From the cell containing the given text, extract its center point as [x, y] coordinate. 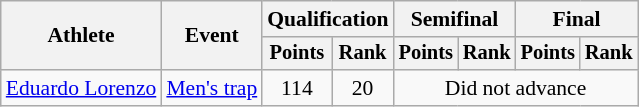
Men's trap [212, 88]
20 [363, 88]
Qualification [328, 19]
Athlete [82, 36]
Did not advance [516, 88]
Final [577, 19]
Eduardo Lorenzo [82, 88]
Semifinal [455, 19]
Event [212, 36]
114 [296, 88]
